Determine the (x, y) coordinate at the center of the cell enclosing the given text.  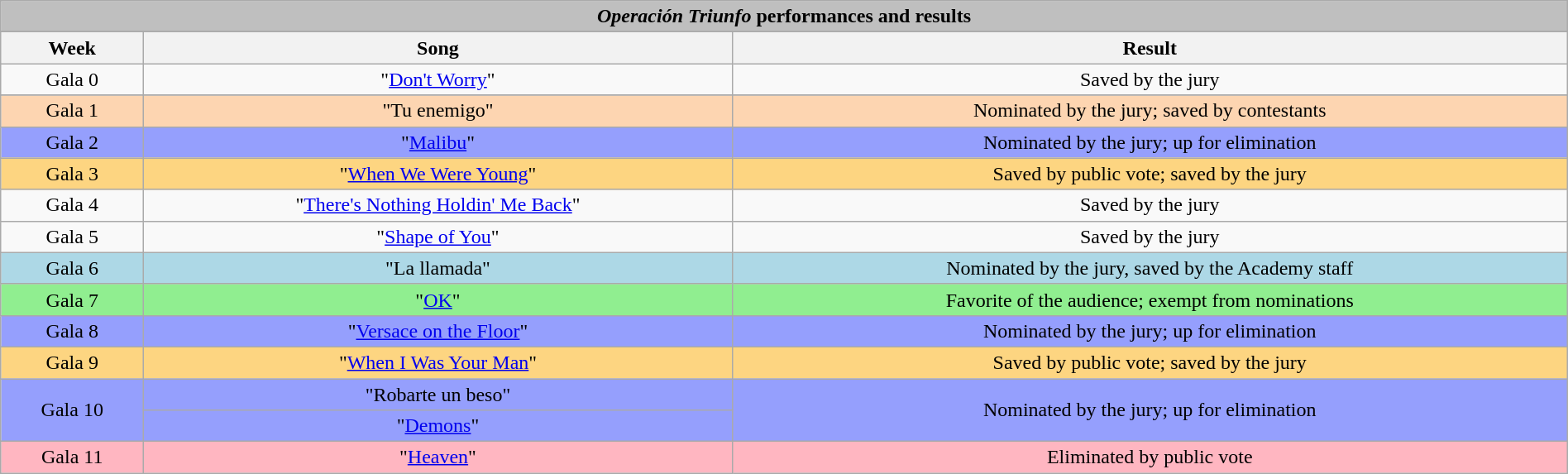
"Shape of You" (438, 237)
Nominated by the jury; saved by contestants (1150, 111)
Gala 0 (73, 79)
Favorite of the audience; exempt from nominations (1150, 299)
Gala 4 (73, 205)
Week (73, 48)
Gala 10 (73, 410)
Gala 7 (73, 299)
"OK" (438, 299)
"La llamada" (438, 268)
Gala 5 (73, 237)
Gala 11 (73, 457)
Operación Triunfo performances and results (784, 17)
Gala 8 (73, 331)
"Robarte un beso" (438, 395)
Song (438, 48)
Gala 1 (73, 111)
"Demons" (438, 426)
"Heaven" (438, 457)
"Malibu" (438, 142)
Nominated by the jury, saved by the Academy staff (1150, 268)
Gala 3 (73, 174)
Gala 9 (73, 362)
"Tu enemigo" (438, 111)
"There's Nothing Holdin' Me Back" (438, 205)
Gala 6 (73, 268)
"Versace on the Floor" (438, 331)
"When We Were Young" (438, 174)
"When I Was Your Man" (438, 362)
Result (1150, 48)
"Don't Worry" (438, 79)
Gala 2 (73, 142)
Eliminated by public vote (1150, 457)
